Search for the cell housing the specified text and yield its [X, Y] center coordinate. 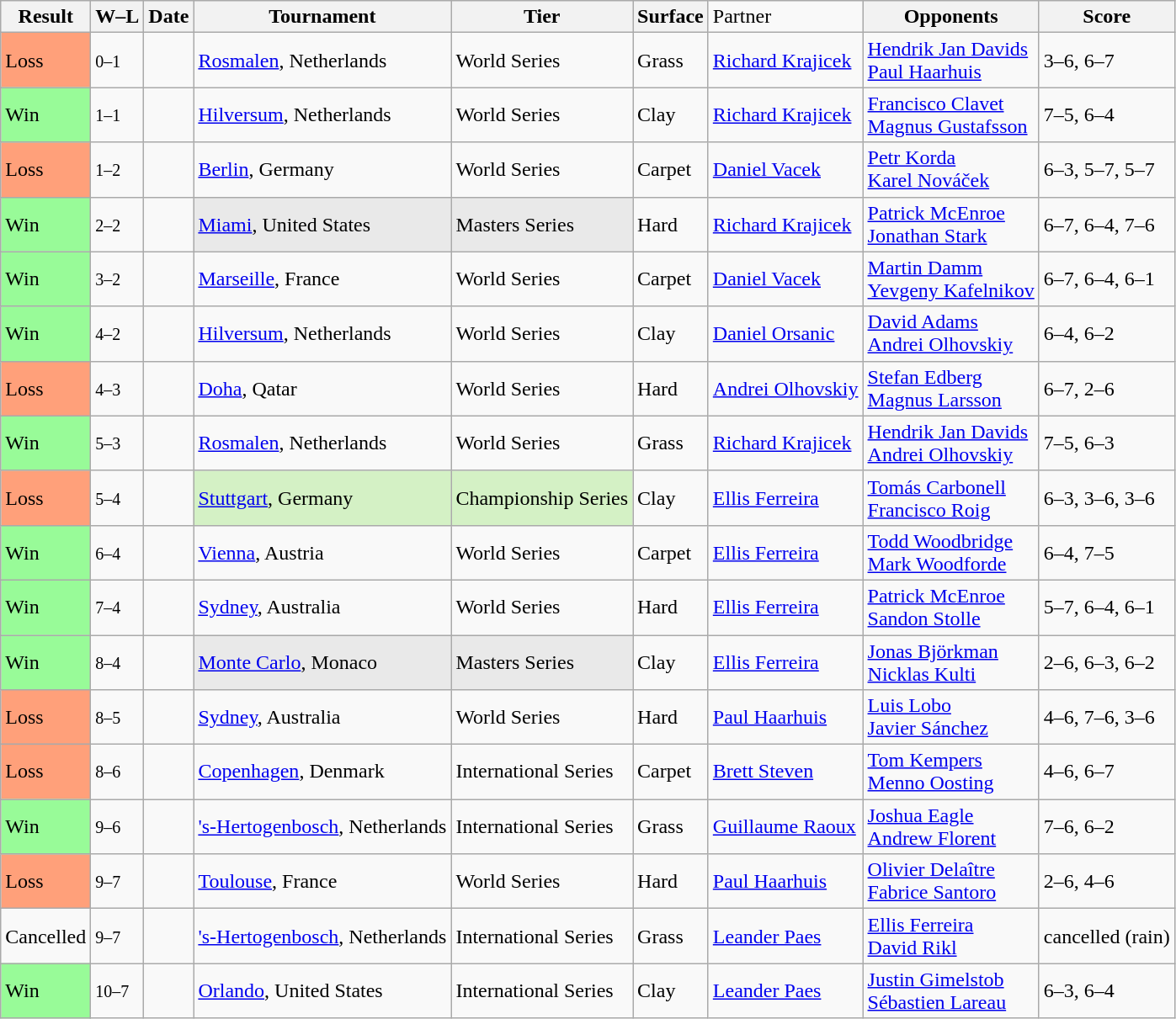
Olivier Delaître Fabrice Santoro [951, 882]
8–6 [118, 772]
Daniel Orsanic [785, 333]
Hendrik Jan Davids Andrei Olhovskiy [951, 443]
4–6, 6–7 [1106, 772]
7–5, 6–4 [1106, 114]
Cancelled [45, 936]
8–4 [118, 661]
Andrei Olhovskiy [785, 389]
6–7, 2–6 [1106, 389]
2–6, 4–6 [1106, 882]
Partner [785, 17]
5–3 [118, 443]
cancelled (rain) [1106, 936]
Doha, Qatar [322, 389]
Martin Damm Yevgeny Kafelnikov [951, 279]
Berlin, Germany [322, 170]
David Adams Andrei Olhovskiy [951, 333]
Championship Series [542, 498]
7–5, 6–3 [1106, 443]
Monte Carlo, Monaco [322, 661]
Hendrik Jan Davids Paul Haarhuis [951, 61]
6–4, 6–2 [1106, 333]
1–2 [118, 170]
4–3 [118, 389]
Jonas Björkman Nicklas Kulti [951, 661]
0–1 [118, 61]
6–4 [118, 552]
Todd Woodbridge Mark Woodforde [951, 552]
Miami, United States [322, 224]
Francisco Clavet Magnus Gustafsson [951, 114]
5–4 [118, 498]
1–1 [118, 114]
Joshua Eagle Andrew Florent [951, 826]
7–6, 6–2 [1106, 826]
Luis Lobo Javier Sánchez [951, 717]
Result [45, 17]
Tournament [322, 17]
Orlando, United States [322, 991]
Brett Steven [785, 772]
Vienna, Austria [322, 552]
Score [1106, 17]
Tier [542, 17]
5–7, 6–4, 6–1 [1106, 608]
Patrick McEnroe Sandon Stolle [951, 608]
3–2 [118, 279]
6–4, 7–5 [1106, 552]
Tomás Carbonell Francisco Roig [951, 498]
Opponents [951, 17]
Stefan Edberg Magnus Larsson [951, 389]
Patrick McEnroe Jonathan Stark [951, 224]
Ellis Ferreira David Rikl [951, 936]
6–7, 6–4, 7–6 [1106, 224]
10–7 [118, 991]
W–L [118, 17]
9–6 [118, 826]
7–4 [118, 608]
Surface [671, 17]
2–6, 6–3, 6–2 [1106, 661]
Copenhagen, Denmark [322, 772]
2–2 [118, 224]
Toulouse, France [322, 882]
Date [168, 17]
8–5 [118, 717]
Marseille, France [322, 279]
Guillaume Raoux [785, 826]
Stuttgart, Germany [322, 498]
Tom Kempers Menno Oosting [951, 772]
Petr Korda Karel Nováček [951, 170]
6–3, 3–6, 3–6 [1106, 498]
3–6, 6–7 [1106, 61]
6–7, 6–4, 6–1 [1106, 279]
4–6, 7–6, 3–6 [1106, 717]
6–3, 6–4 [1106, 991]
6–3, 5–7, 5–7 [1106, 170]
Justin Gimelstob Sébastien Lareau [951, 991]
4–2 [118, 333]
